Locate the cell with the specified text and output its (x, y) center coordinate. 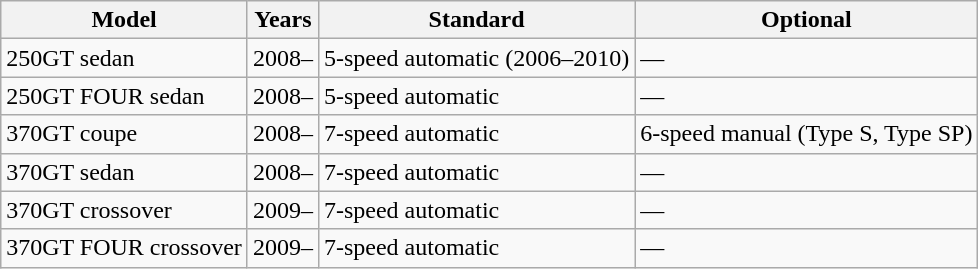
5-speed automatic (2006–2010) (476, 58)
6-speed manual (Type S, Type SP) (806, 134)
5-speed automatic (476, 96)
250GT sedan (124, 58)
Optional (806, 20)
370GT coupe (124, 134)
Model (124, 20)
Years (282, 20)
250GT FOUR sedan (124, 96)
370GT crossover (124, 210)
Standard (476, 20)
370GT FOUR crossover (124, 248)
370GT sedan (124, 172)
